Provide the (x, y) coordinate of the cell's center where the given text is located.  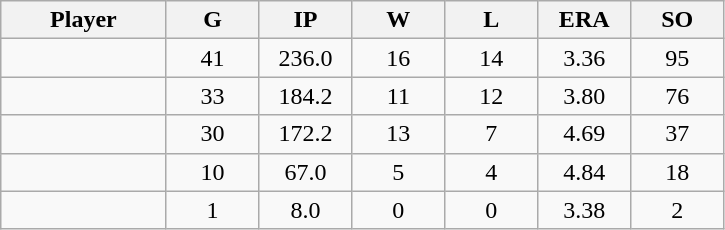
14 (492, 58)
11 (398, 96)
3.80 (584, 96)
L (492, 20)
41 (212, 58)
37 (678, 134)
4.84 (584, 172)
172.2 (306, 134)
13 (398, 134)
10 (212, 172)
3.36 (584, 58)
16 (398, 58)
1 (212, 210)
3.38 (584, 210)
67.0 (306, 172)
30 (212, 134)
G (212, 20)
2 (678, 210)
IP (306, 20)
236.0 (306, 58)
8.0 (306, 210)
ERA (584, 20)
5 (398, 172)
184.2 (306, 96)
4.69 (584, 134)
W (398, 20)
33 (212, 96)
18 (678, 172)
4 (492, 172)
SO (678, 20)
7 (492, 134)
12 (492, 96)
76 (678, 96)
Player (84, 20)
95 (678, 58)
